Provide the (x, y) coordinate of the cell's center where the given text is located.  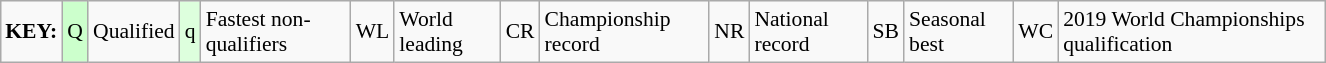
WL (373, 32)
q (190, 32)
Qualified (134, 32)
NR (729, 32)
Q (75, 32)
CR (520, 32)
World leading (447, 32)
2019 World Championships qualification (1192, 32)
SB (886, 32)
Fastest non-qualifiers (276, 32)
Championship record (625, 32)
KEY: (31, 32)
National record (808, 32)
WC (1036, 32)
Seasonal best (958, 32)
